Find where the given text appears and provide that cell's center as [X, Y] coordinate. 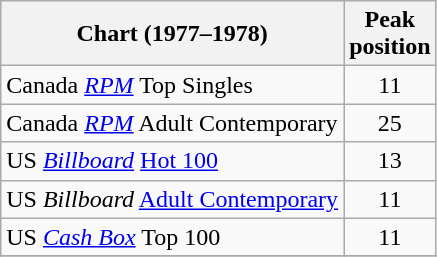
Canada RPM Adult Contemporary [172, 123]
Peakposition [390, 34]
Chart (1977–1978) [172, 34]
13 [390, 161]
US Billboard Adult Contemporary [172, 199]
25 [390, 123]
US Cash Box Top 100 [172, 237]
Canada RPM Top Singles [172, 85]
US Billboard Hot 100 [172, 161]
